Scan for the cell matching the given text and deliver its (X, Y) coordinate at center. 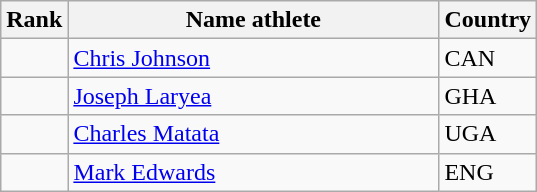
Rank (34, 20)
CAN (488, 58)
Mark Edwards (254, 172)
Name athlete (254, 20)
Country (488, 20)
Charles Matata (254, 134)
UGA (488, 134)
Joseph Laryea (254, 96)
Chris Johnson (254, 58)
ENG (488, 172)
GHA (488, 96)
